Detect which cell encompasses the target text, then output its [X, Y] center coordinate. 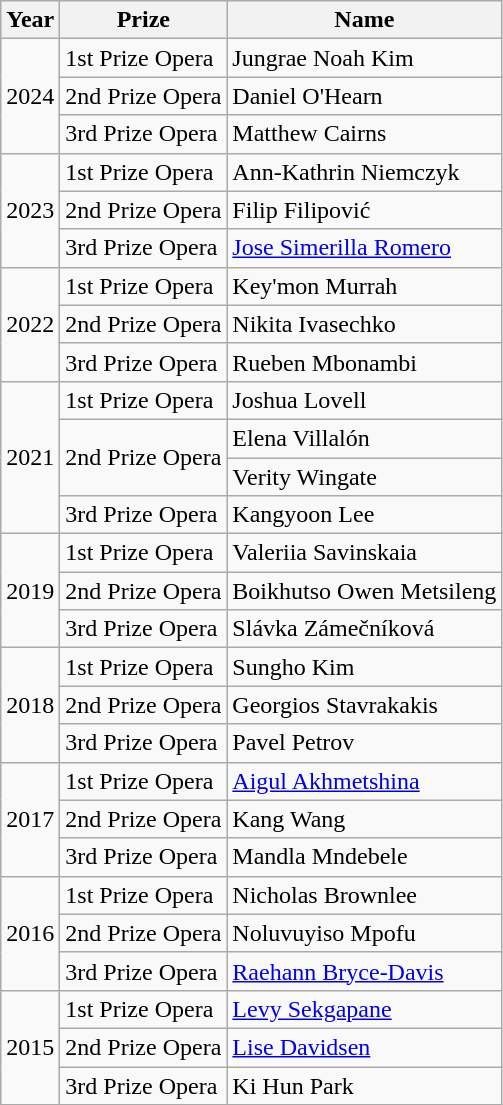
Sungho Kim [364, 667]
2021 [30, 457]
Mandla Mndebele [364, 857]
Nikita Ivasechko [364, 324]
Kang Wang [364, 819]
Jose Simerilla Romero [364, 248]
Daniel O'Hearn [364, 96]
Rueben Mbonambi [364, 362]
Filip Filipović [364, 210]
2017 [30, 819]
2022 [30, 324]
Slávka Zámečníková [364, 629]
Matthew Cairns [364, 134]
Pavel Petrov [364, 743]
Prize [144, 20]
Ann-Kathrin Niemczyk [364, 172]
Aigul Akhmetshina [364, 781]
Raehann Bryce-Davis [364, 971]
Noluvuyiso Mpofu [364, 933]
Verity Wingate [364, 477]
Ki Hun Park [364, 1085]
Boikhutso Owen Metsileng [364, 591]
2015 [30, 1047]
Key'mon Murrah [364, 286]
Name [364, 20]
Elena Villalón [364, 438]
2024 [30, 96]
2018 [30, 705]
Georgios Stavrakakis [364, 705]
Nicholas Brownlee [364, 895]
2023 [30, 210]
Jungrae Noah Kim [364, 58]
2016 [30, 933]
2019 [30, 591]
Kangyoon Lee [364, 515]
Valeriia Savinskaia [364, 553]
Levy Sekgapane [364, 1009]
Year [30, 20]
Lise Davidsen [364, 1047]
Joshua Lovell [364, 400]
